Output the (X, Y) coordinate of the center of the cell containing the given text.  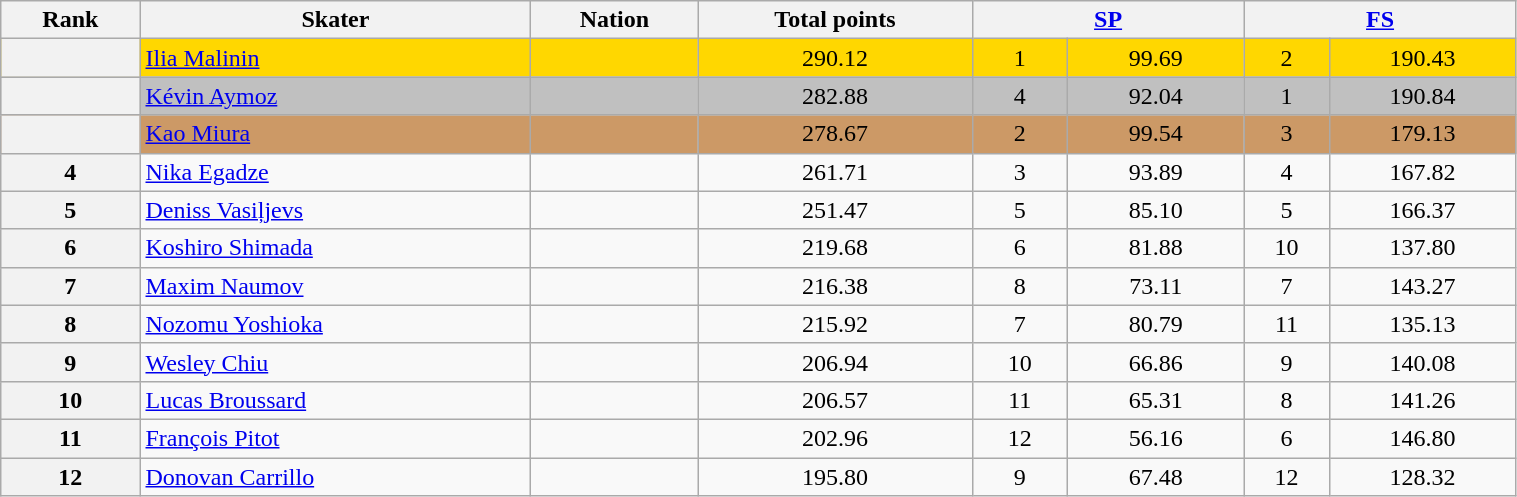
143.27 (1422, 286)
99.54 (1156, 134)
67.48 (1156, 477)
202.96 (835, 438)
92.04 (1156, 96)
166.37 (1422, 210)
251.47 (835, 210)
81.88 (1156, 248)
261.71 (835, 172)
56.16 (1156, 438)
Nozomu Yoshioka (336, 324)
François Pitot (336, 438)
Ilia Malinin (336, 58)
Lucas Broussard (336, 400)
Kévin Aymoz (336, 96)
206.94 (835, 362)
Nika Egadze (336, 172)
146.80 (1422, 438)
SP (1108, 20)
206.57 (835, 400)
FS (1380, 20)
135.13 (1422, 324)
Nation (614, 20)
80.79 (1156, 324)
137.80 (1422, 248)
282.88 (835, 96)
Rank (70, 20)
Deniss Vasiļjevs (336, 210)
278.67 (835, 134)
190.43 (1422, 58)
179.13 (1422, 134)
215.92 (835, 324)
Wesley Chiu (336, 362)
Koshiro Shimada (336, 248)
140.08 (1422, 362)
219.68 (835, 248)
141.26 (1422, 400)
Skater (336, 20)
290.12 (835, 58)
85.10 (1156, 210)
Total points (835, 20)
128.32 (1422, 477)
99.69 (1156, 58)
Kao Miura (336, 134)
65.31 (1156, 400)
Maxim Naumov (336, 286)
216.38 (835, 286)
167.82 (1422, 172)
93.89 (1156, 172)
190.84 (1422, 96)
66.86 (1156, 362)
Donovan Carrillo (336, 477)
73.11 (1156, 286)
195.80 (835, 477)
